Scan for the cell matching the given text and deliver its [X, Y] coordinate at center. 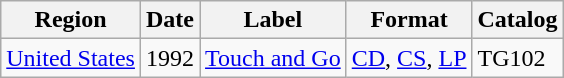
Label [274, 20]
TG102 [518, 58]
Region [71, 20]
CD, CS, LP [409, 58]
Touch and Go [274, 58]
United States [71, 58]
Catalog [518, 20]
Format [409, 20]
Date [170, 20]
1992 [170, 58]
